Return the [X, Y] coordinate for the center point of the cell that contains the specified text.  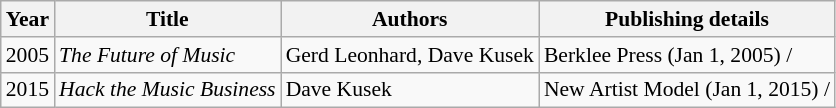
New Artist Model (Jan 1, 2015) / [687, 90]
Publishing details [687, 19]
Hack the Music Business [168, 90]
Gerd Leonhard, Dave Kusek [410, 55]
Dave Kusek [410, 90]
Authors [410, 19]
Berklee Press (Jan 1, 2005) / [687, 55]
Year [28, 19]
Title [168, 19]
2015 [28, 90]
2005 [28, 55]
The Future of Music [168, 55]
